From the cell containing the given text, extract its center point as (X, Y) coordinate. 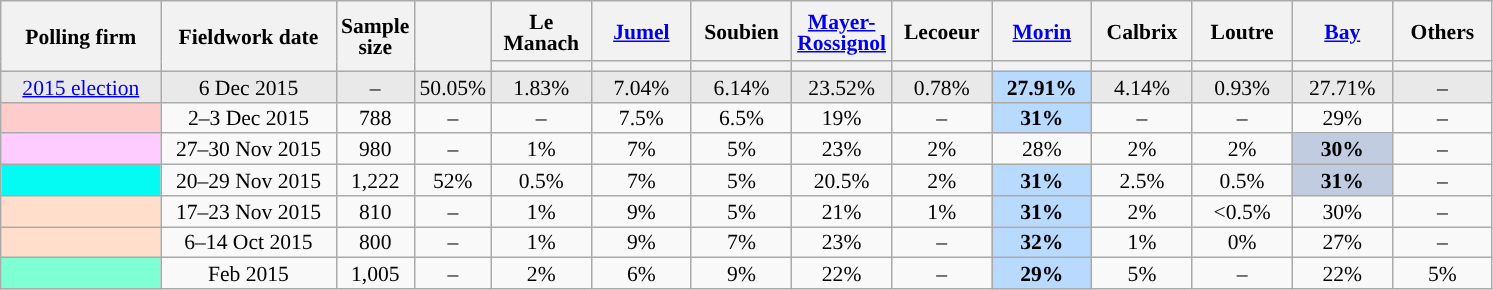
27% (1342, 242)
50.05% (452, 86)
6.5% (741, 118)
Mayer-Rossignol (842, 31)
<0.5% (1242, 212)
Lecoeur (942, 31)
Morin (1042, 31)
28% (1042, 150)
21% (842, 212)
1,005 (375, 274)
Soubien (741, 31)
810 (375, 212)
6 Dec 2015 (248, 86)
Polling firm (81, 36)
6% (641, 274)
Loutre (1242, 31)
Fieldwork date (248, 36)
52% (452, 180)
0.93% (1242, 86)
27–30 Nov 2015 (248, 150)
800 (375, 242)
27.71% (1342, 86)
32% (1042, 242)
7.5% (641, 118)
Le Manach (541, 31)
4.14% (1142, 86)
6–14 Oct 2015 (248, 242)
Others (1442, 31)
0% (1242, 242)
Samplesize (375, 36)
27.91% (1042, 86)
19% (842, 118)
Calbrix (1142, 31)
20–29 Nov 2015 (248, 180)
2.5% (1142, 180)
Jumel (641, 31)
17–23 Nov 2015 (248, 212)
788 (375, 118)
2015 election (81, 86)
20.5% (842, 180)
1.83% (541, 86)
980 (375, 150)
1,222 (375, 180)
Feb 2015 (248, 274)
2–3 Dec 2015 (248, 118)
6.14% (741, 86)
Bay (1342, 31)
0.78% (942, 86)
23.52% (842, 86)
7.04% (641, 86)
